Pinpoint the cell where the given text exists, returning its [x, y] midpoint coordinate. 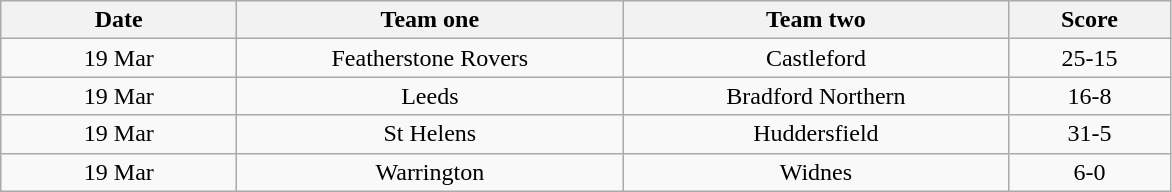
St Helens [430, 134]
Warrington [430, 172]
Team two [816, 20]
Date [119, 20]
25-15 [1090, 58]
Score [1090, 20]
Widnes [816, 172]
Featherstone Rovers [430, 58]
Castleford [816, 58]
31-5 [1090, 134]
6-0 [1090, 172]
Team one [430, 20]
16-8 [1090, 96]
Leeds [430, 96]
Bradford Northern [816, 96]
Huddersfield [816, 134]
